Identify which cell holds the provided text, then report its [X, Y] central coordinate. 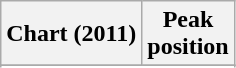
Chart (2011) [72, 34]
Peakposition [188, 34]
